Determine the (X, Y) coordinate at the center of the cell enclosing the given text.  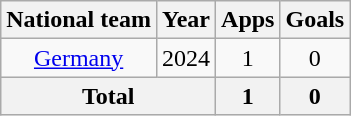
National team (79, 20)
Year (186, 20)
Germany (79, 58)
Apps (248, 20)
2024 (186, 58)
Goals (315, 20)
Total (108, 96)
